Find where the given text appears and provide that cell's center as [x, y] coordinate. 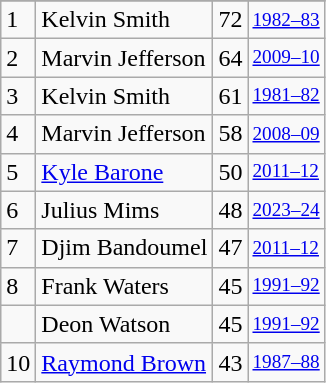
1 [18, 20]
2023–24 [286, 210]
47 [230, 248]
1981–82 [286, 96]
3 [18, 96]
48 [230, 210]
50 [230, 172]
58 [230, 134]
7 [18, 248]
4 [18, 134]
5 [18, 172]
8 [18, 286]
2 [18, 58]
1987–88 [286, 362]
Frank Waters [124, 286]
Deon Watson [124, 324]
2008–09 [286, 134]
10 [18, 362]
64 [230, 58]
Djim Bandoumel [124, 248]
6 [18, 210]
1982–83 [286, 20]
2009–10 [286, 58]
Raymond Brown [124, 362]
61 [230, 96]
Julius Mims [124, 210]
72 [230, 20]
Kyle Barone [124, 172]
43 [230, 362]
